Identify which cell holds the provided text, then report its (X, Y) central coordinate. 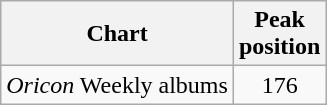
Chart (118, 34)
176 (279, 85)
Oricon Weekly albums (118, 85)
Peakposition (279, 34)
